Return [x, y] of the center of cell containing provided text 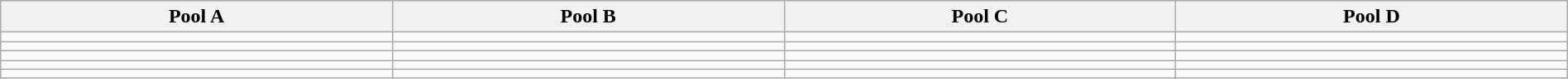
Pool A [197, 17]
Pool B [588, 17]
Pool C [980, 17]
Pool D [1372, 17]
